For the text-containing cell, return its midpoint in [X, Y] coordinate format. 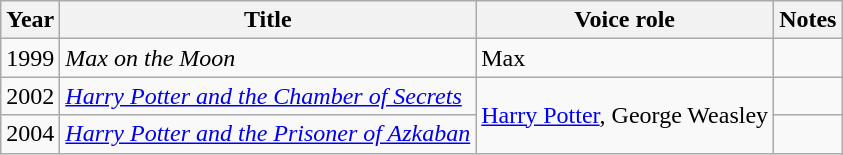
Harry Potter, George Weasley [625, 115]
Max [625, 58]
Voice role [625, 20]
2002 [30, 96]
2004 [30, 134]
Notes [808, 20]
Max on the Moon [268, 58]
Harry Potter and the Prisoner of Azkaban [268, 134]
1999 [30, 58]
Harry Potter and the Chamber of Secrets [268, 96]
Title [268, 20]
Year [30, 20]
